Pinpoint the cell where the given text exists, returning its [x, y] midpoint coordinate. 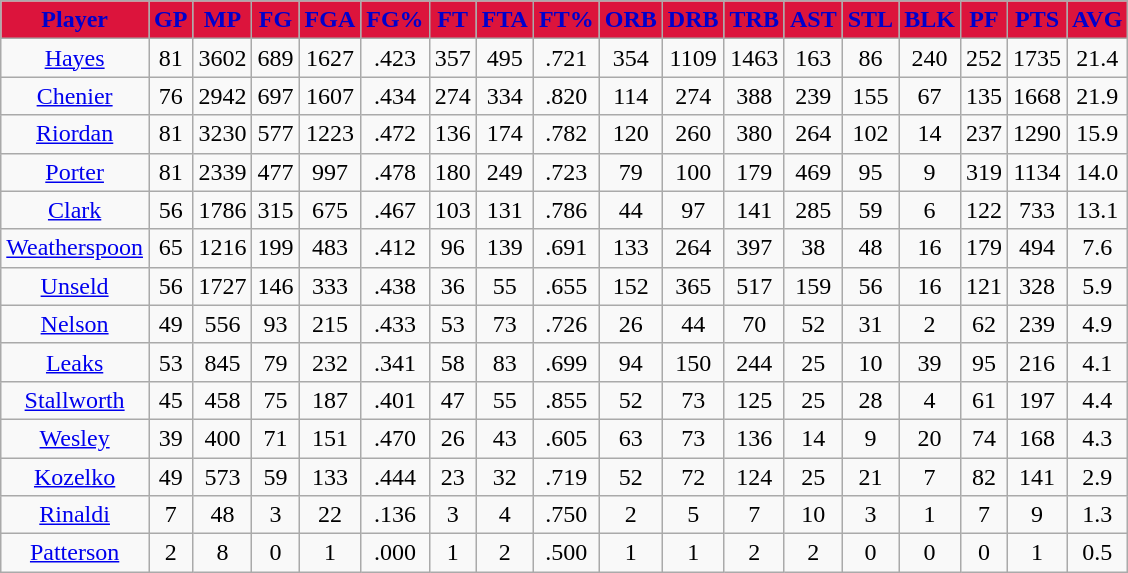
365 [693, 286]
1786 [222, 210]
155 [870, 96]
163 [813, 58]
4.9 [1098, 324]
397 [754, 248]
997 [330, 172]
334 [504, 96]
125 [754, 400]
31 [870, 324]
32 [504, 477]
65 [170, 248]
131 [504, 210]
DRB [693, 20]
Wesley [75, 438]
Leaks [75, 362]
.470 [395, 438]
96 [452, 248]
Clark [75, 210]
72 [693, 477]
Weatherspoon [75, 248]
733 [1036, 210]
3230 [222, 134]
ORB [630, 20]
483 [330, 248]
1627 [330, 58]
1223 [330, 134]
.820 [566, 96]
122 [984, 210]
845 [222, 362]
2.9 [1098, 477]
BLK [930, 20]
.434 [395, 96]
.782 [566, 134]
.500 [566, 553]
120 [630, 134]
.467 [395, 210]
328 [1036, 286]
216 [1036, 362]
1463 [754, 58]
1668 [1036, 96]
Chenier [75, 96]
Kozelko [75, 477]
82 [984, 477]
22 [330, 515]
5 [693, 515]
260 [693, 134]
FG% [395, 20]
494 [1036, 248]
4.1 [1098, 362]
477 [276, 172]
.721 [566, 58]
AVG [1098, 20]
FGA [330, 20]
23 [452, 477]
.341 [395, 362]
Unseld [75, 286]
114 [630, 96]
.655 [566, 286]
689 [276, 58]
MP [222, 20]
43 [504, 438]
67 [930, 96]
232 [330, 362]
Player [75, 20]
577 [276, 134]
Porter [75, 172]
5.9 [1098, 286]
Stallworth [75, 400]
38 [813, 248]
1134 [1036, 172]
.136 [395, 515]
13.1 [1098, 210]
TRB [754, 20]
14.0 [1098, 172]
76 [170, 96]
121 [984, 286]
.605 [566, 438]
.438 [395, 286]
150 [693, 362]
.726 [566, 324]
458 [222, 400]
4.4 [1098, 400]
15.9 [1098, 134]
135 [984, 96]
GP [170, 20]
FTA [504, 20]
21.4 [1098, 58]
1727 [222, 286]
.691 [566, 248]
315 [276, 210]
.750 [566, 515]
97 [693, 210]
.719 [566, 477]
Nelson [75, 324]
70 [754, 324]
249 [504, 172]
Hayes [75, 58]
174 [504, 134]
6 [930, 210]
.699 [566, 362]
573 [222, 477]
8 [222, 553]
.723 [566, 172]
1109 [693, 58]
319 [984, 172]
244 [754, 362]
168 [1036, 438]
58 [452, 362]
102 [870, 134]
93 [276, 324]
.423 [395, 58]
2339 [222, 172]
237 [984, 134]
36 [452, 286]
83 [504, 362]
357 [452, 58]
240 [930, 58]
PF [984, 20]
517 [754, 286]
62 [984, 324]
187 [330, 400]
1216 [222, 248]
556 [222, 324]
Patterson [75, 553]
71 [276, 438]
Riordan [75, 134]
Rinaldi [75, 515]
151 [330, 438]
469 [813, 172]
400 [222, 438]
354 [630, 58]
47 [452, 400]
21 [870, 477]
.401 [395, 400]
28 [870, 400]
139 [504, 248]
STL [870, 20]
0.5 [1098, 553]
FT [452, 20]
1607 [330, 96]
.412 [395, 248]
AST [813, 20]
333 [330, 286]
PTS [1036, 20]
75 [276, 400]
2942 [222, 96]
675 [330, 210]
199 [276, 248]
103 [452, 210]
.000 [395, 553]
380 [754, 134]
124 [754, 477]
152 [630, 286]
1735 [1036, 58]
63 [630, 438]
61 [984, 400]
.472 [395, 134]
.786 [566, 210]
.444 [395, 477]
.855 [566, 400]
21.9 [1098, 96]
100 [693, 172]
697 [276, 96]
252 [984, 58]
1.3 [1098, 515]
388 [754, 96]
285 [813, 210]
86 [870, 58]
3602 [222, 58]
146 [276, 286]
.433 [395, 324]
94 [630, 362]
FG [276, 20]
180 [452, 172]
159 [813, 286]
7.6 [1098, 248]
197 [1036, 400]
215 [330, 324]
495 [504, 58]
.478 [395, 172]
FT% [566, 20]
1290 [1036, 134]
74 [984, 438]
20 [930, 438]
4.3 [1098, 438]
45 [170, 400]
